From the cell containing the given text, extract its center point as [X, Y] coordinate. 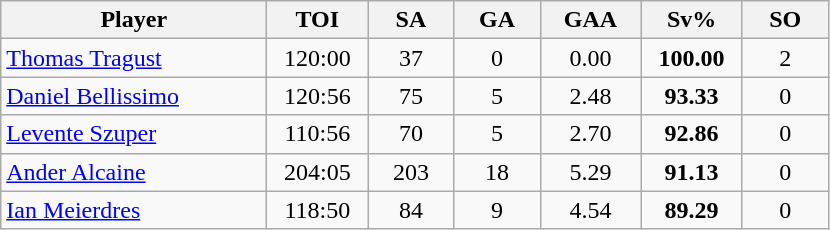
204:05 [318, 172]
118:50 [318, 210]
91.13 [692, 172]
0.00 [590, 58]
GA [497, 20]
TOI [318, 20]
110:56 [318, 134]
203 [411, 172]
18 [497, 172]
37 [411, 58]
Ian Meierdres [134, 210]
Ander Alcaine [134, 172]
5.29 [590, 172]
GAA [590, 20]
SO [785, 20]
Player [134, 20]
2 [785, 58]
Daniel Bellissimo [134, 96]
2.48 [590, 96]
100.00 [692, 58]
93.33 [692, 96]
75 [411, 96]
92.86 [692, 134]
70 [411, 134]
120:56 [318, 96]
Levente Szuper [134, 134]
2.70 [590, 134]
SA [411, 20]
Thomas Tragust [134, 58]
4.54 [590, 210]
120:00 [318, 58]
84 [411, 210]
89.29 [692, 210]
9 [497, 210]
Sv% [692, 20]
